From the cell containing the given text, extract its center point as [x, y] coordinate. 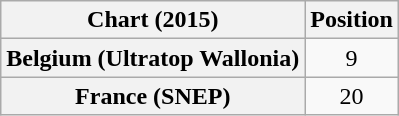
9 [352, 58]
Position [352, 20]
Belgium (Ultratop Wallonia) [153, 58]
France (SNEP) [153, 96]
Chart (2015) [153, 20]
20 [352, 96]
